Pinpoint the cell where the given text exists, returning its (x, y) midpoint coordinate. 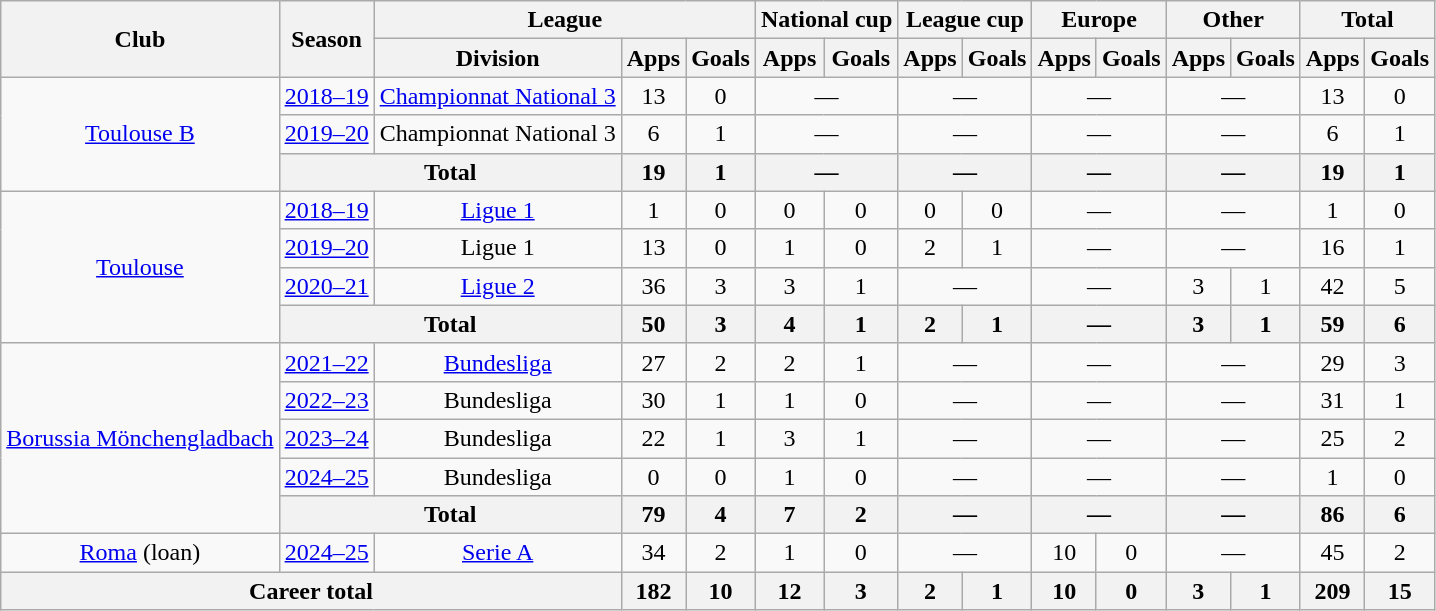
National cup (826, 20)
Other (1233, 20)
36 (653, 286)
Division (498, 58)
209 (1332, 591)
2020–21 (326, 286)
25 (1332, 438)
Toulouse B (140, 134)
2021–22 (326, 362)
22 (653, 438)
12 (789, 591)
Ligue 2 (498, 286)
2023–24 (326, 438)
50 (653, 324)
30 (653, 400)
Toulouse (140, 267)
Roma (loan) (140, 553)
Season (326, 39)
29 (1332, 362)
Borussia Mönchengladbach (140, 438)
42 (1332, 286)
79 (653, 515)
Europe (1099, 20)
Career total (311, 591)
7 (789, 515)
League cup (965, 20)
Club (140, 39)
15 (1400, 591)
86 (1332, 515)
59 (1332, 324)
31 (1332, 400)
182 (653, 591)
27 (653, 362)
5 (1400, 286)
2022–23 (326, 400)
Serie A (498, 553)
16 (1332, 248)
45 (1332, 553)
34 (653, 553)
League (564, 20)
